Locate the cell with the specified text and output its [x, y] center coordinate. 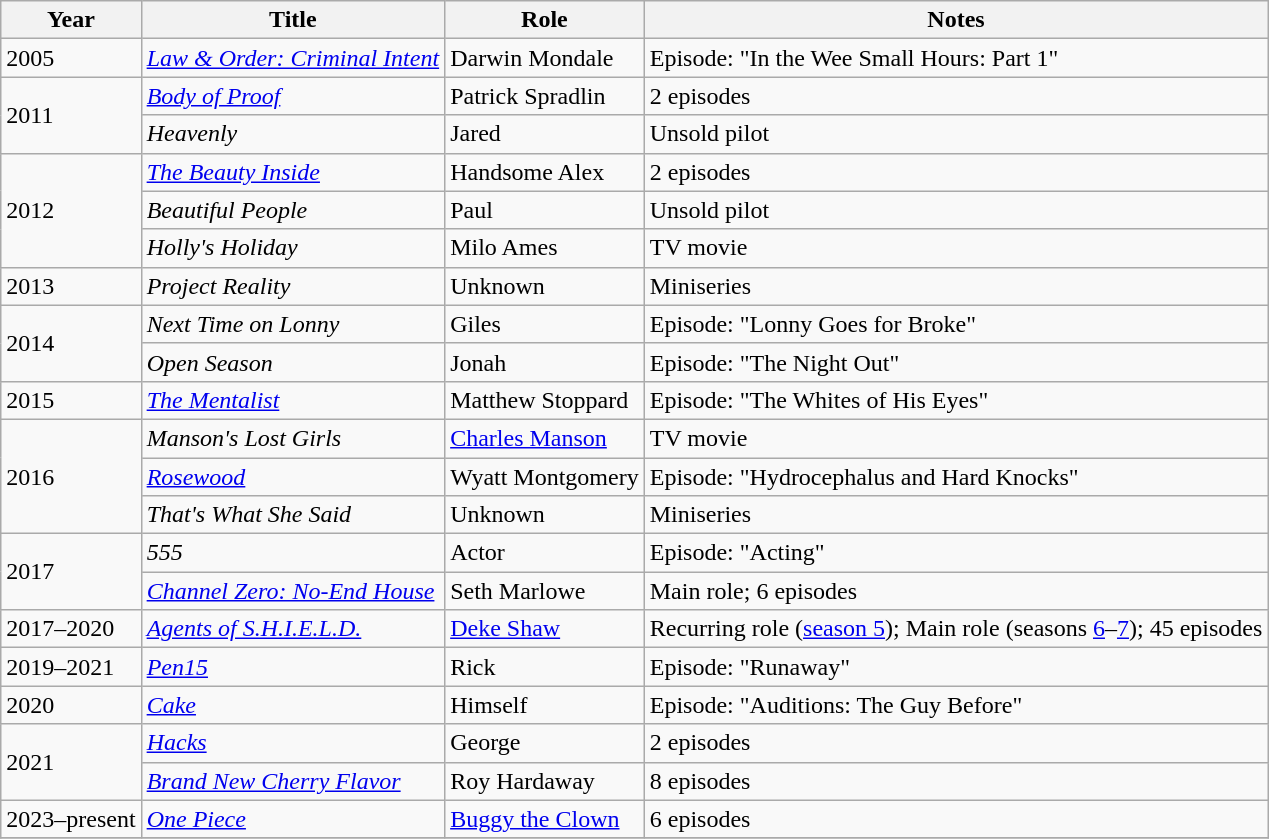
2011 [71, 115]
Paul [545, 210]
2005 [71, 58]
2023–present [71, 819]
Holly's Holiday [293, 248]
Manson's Lost Girls [293, 438]
2013 [71, 286]
Patrick Spradlin [545, 96]
Actor [545, 553]
Next Time on Lonny [293, 324]
2014 [71, 343]
Agents of S.H.I.E.L.D. [293, 629]
Himself [545, 705]
Darwin Mondale [545, 58]
Heavenly [293, 134]
Open Season [293, 362]
One Piece [293, 819]
Episode: "Runaway" [956, 667]
2017–2020 [71, 629]
Episode: "In the Wee Small Hours: Part 1" [956, 58]
8 episodes [956, 781]
6 episodes [956, 819]
That's What She Said [293, 515]
The Mentalist [293, 400]
Brand New Cherry Flavor [293, 781]
Beautiful People [293, 210]
Episode: "The Night Out" [956, 362]
Milo Ames [545, 248]
Title [293, 20]
Body of Proof [293, 96]
Buggy the Clown [545, 819]
Main role; 6 episodes [956, 591]
2021 [71, 762]
Cake [293, 705]
Recurring role (season 5); Main role (seasons 6–7); 45 episodes [956, 629]
2015 [71, 400]
Matthew Stoppard [545, 400]
Hacks [293, 743]
Charles Manson [545, 438]
Seth Marlowe [545, 591]
Wyatt Montgomery [545, 477]
Episode: "Acting" [956, 553]
Law & Order: Criminal Intent [293, 58]
Role [545, 20]
Notes [956, 20]
555 [293, 553]
Pen15 [293, 667]
Deke Shaw [545, 629]
Channel Zero: No-End House [293, 591]
Giles [545, 324]
Rosewood [293, 477]
2019–2021 [71, 667]
George [545, 743]
Year [71, 20]
Episode: "Auditions: The Guy Before" [956, 705]
Jared [545, 134]
Episode: "Hydrocephalus and Hard Knocks" [956, 477]
2017 [71, 572]
2016 [71, 476]
2020 [71, 705]
Jonah [545, 362]
2012 [71, 210]
Episode: "The Whites of His Eyes" [956, 400]
Project Reality [293, 286]
The Beauty Inside [293, 172]
Handsome Alex [545, 172]
Episode: "Lonny Goes for Broke" [956, 324]
Roy Hardaway [545, 781]
Rick [545, 667]
